For the text-containing cell, return its midpoint in (X, Y) coordinate format. 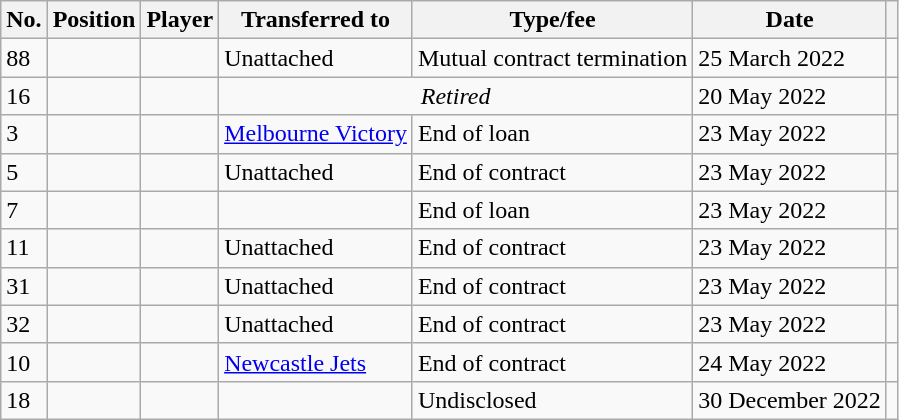
Player (180, 20)
20 May 2022 (790, 96)
Date (790, 20)
Transferred to (316, 20)
18 (24, 400)
Retired (456, 96)
Type/fee (552, 20)
11 (24, 248)
Melbourne Victory (316, 134)
Undisclosed (552, 400)
24 May 2022 (790, 362)
Newcastle Jets (316, 362)
10 (24, 362)
Position (94, 20)
30 December 2022 (790, 400)
88 (24, 58)
5 (24, 172)
31 (24, 286)
3 (24, 134)
7 (24, 210)
16 (24, 96)
Mutual contract termination (552, 58)
25 March 2022 (790, 58)
No. (24, 20)
32 (24, 324)
